Scan for the cell matching the given text and deliver its [x, y] coordinate at center. 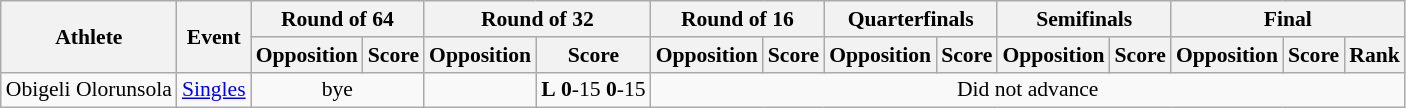
L 0-15 0-15 [594, 90]
Rank [1374, 55]
Singles [214, 90]
Did not advance [1028, 90]
bye [338, 90]
Round of 16 [738, 19]
Athlete [89, 36]
Semifinals [1084, 19]
Obigeli Olorunsola [89, 90]
Final [1288, 19]
Round of 64 [338, 19]
Round of 32 [538, 19]
Event [214, 36]
Quarterfinals [910, 19]
